Search for the cell housing the specified text and yield its (X, Y) center coordinate. 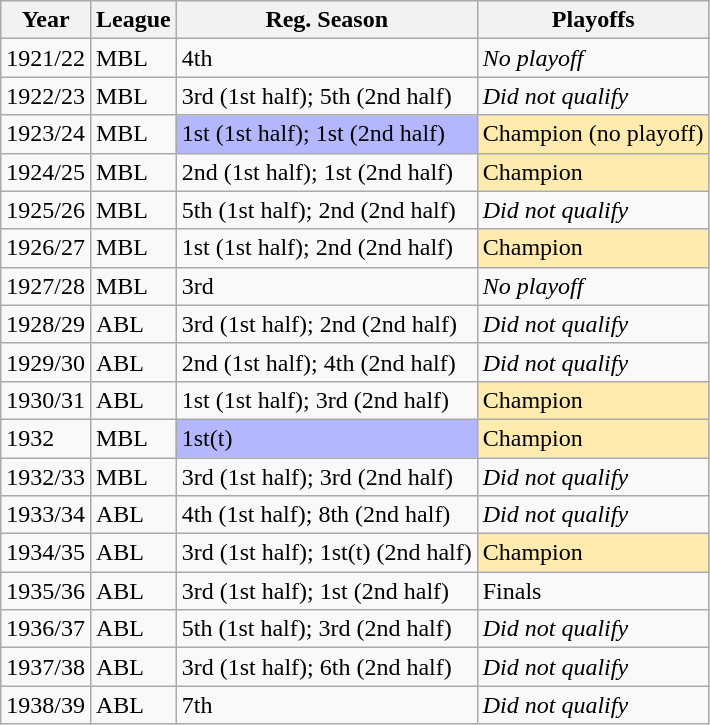
1932 (46, 438)
1926/27 (46, 248)
3rd (1st half); 1st (2nd half) (326, 591)
1st(t) (326, 438)
Year (46, 20)
3rd (1st half); 6th (2nd half) (326, 667)
1925/26 (46, 210)
League (133, 20)
3rd (1st half); 5th (2nd half) (326, 96)
Reg. Season (326, 20)
1934/35 (46, 553)
Playoffs (593, 20)
5th (1st half); 2nd (2nd half) (326, 210)
1924/25 (46, 172)
4th (326, 58)
2nd (1st half); 1st (2nd half) (326, 172)
1st (1st half); 2nd (2nd half) (326, 248)
Champion (no playoff) (593, 134)
1936/37 (46, 629)
1st (1st half); 3rd (2nd half) (326, 400)
3rd (326, 286)
3rd (1st half); 3rd (2nd half) (326, 477)
1929/30 (46, 362)
2nd (1st half); 4th (2nd half) (326, 362)
1921/22 (46, 58)
1938/39 (46, 705)
5th (1st half); 3rd (2nd half) (326, 629)
1935/36 (46, 591)
1922/23 (46, 96)
Finals (593, 591)
1928/29 (46, 324)
1932/33 (46, 477)
1927/28 (46, 286)
1933/34 (46, 515)
1930/31 (46, 400)
7th (326, 705)
1st (1st half); 1st (2nd half) (326, 134)
3rd (1st half); 1st(t) (2nd half) (326, 553)
3rd (1st half); 2nd (2nd half) (326, 324)
4th (1st half); 8th (2nd half) (326, 515)
1923/24 (46, 134)
1937/38 (46, 667)
